Search for the cell housing the specified text and yield its [X, Y] center coordinate. 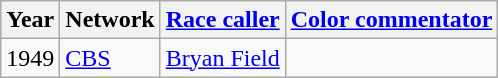
Race caller [222, 20]
Year [30, 20]
Network [110, 20]
Bryan Field [222, 58]
1949 [30, 58]
Color commentator [392, 20]
CBS [110, 58]
